Find where the given text appears and provide that cell's center as (x, y) coordinate. 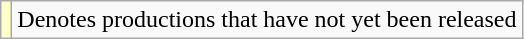
Denotes productions that have not yet been released (267, 20)
